Return [x, y] of the center of cell containing provided text 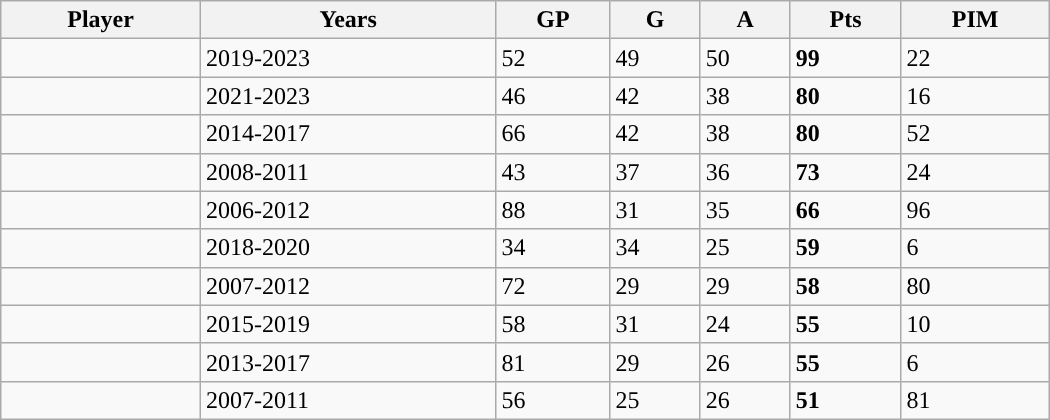
Pts [846, 20]
2007-2012 [348, 286]
88 [553, 210]
50 [745, 58]
10 [975, 324]
2006-2012 [348, 210]
A [745, 20]
56 [553, 400]
2007-2011 [348, 400]
GP [553, 20]
2015-2019 [348, 324]
72 [553, 286]
2018-2020 [348, 248]
2021-2023 [348, 96]
36 [745, 172]
G [655, 20]
96 [975, 210]
73 [846, 172]
59 [846, 248]
PIM [975, 20]
43 [553, 172]
2014-2017 [348, 134]
2008-2011 [348, 172]
Years [348, 20]
51 [846, 400]
99 [846, 58]
22 [975, 58]
Player [101, 20]
2019-2023 [348, 58]
49 [655, 58]
2013-2017 [348, 362]
16 [975, 96]
46 [553, 96]
37 [655, 172]
35 [745, 210]
